Pinpoint the cell where the given text exists, returning its [x, y] midpoint coordinate. 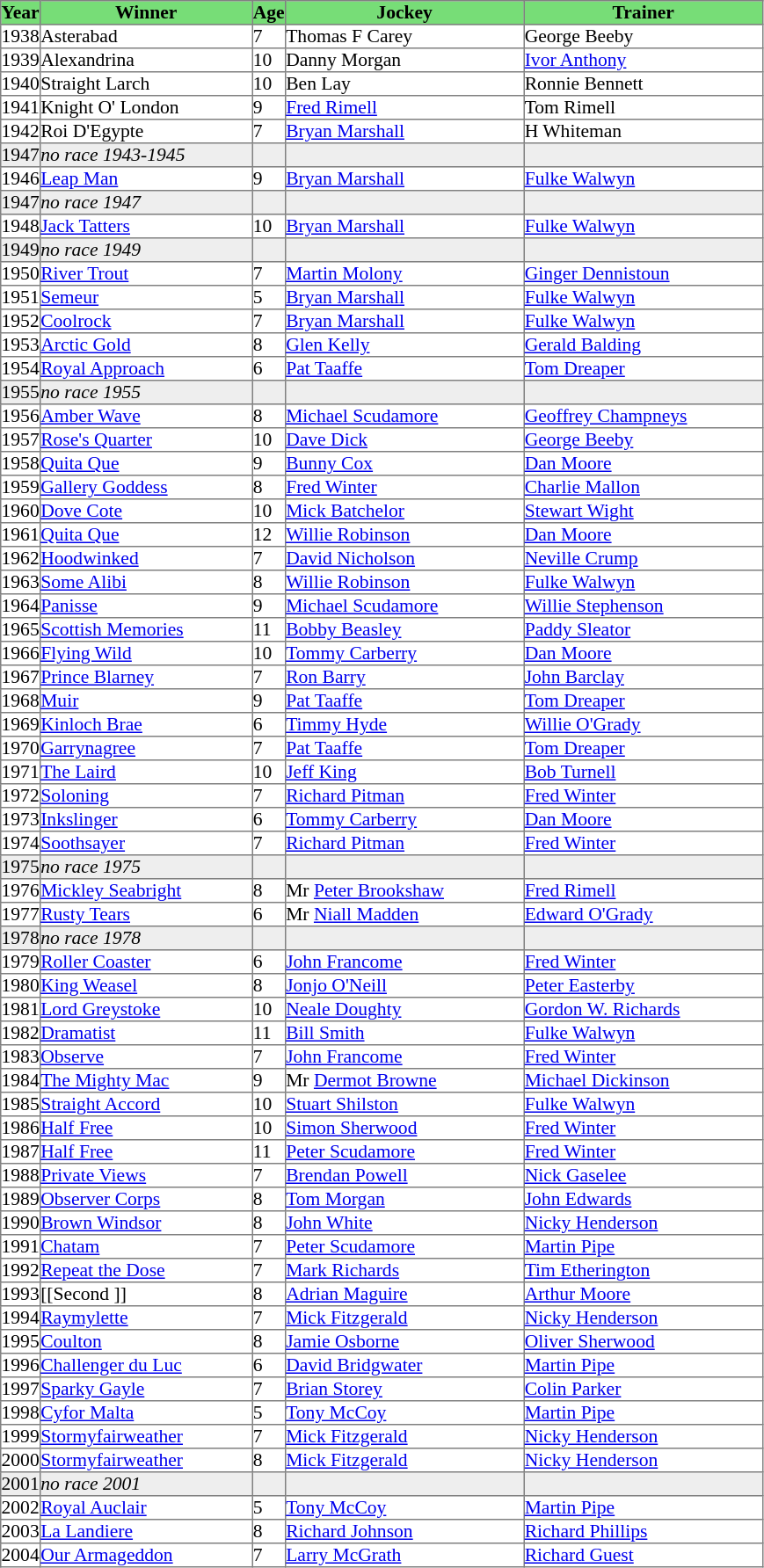
Raymylette [146, 1318]
1940 [21, 84]
no race 1943-1945 [146, 155]
[[Second ]] [146, 1294]
Peter Easterby [644, 986]
1954 [21, 369]
Bunny Cox [404, 464]
Straight Accord [146, 1104]
1950 [21, 274]
1952 [21, 322]
1981 [21, 1009]
Soloning [146, 796]
Winner [146, 12]
1959 [21, 487]
1969 [21, 724]
1972 [21, 796]
no race 1955 [146, 392]
Sparky Gayle [146, 1389]
1974 [21, 844]
Richard Phillips [644, 1531]
Trainer [644, 12]
2001 [21, 1484]
Paddy Sleator [644, 629]
Jonjo O'Neill [404, 986]
Lord Greystoke [146, 1009]
Michael Dickinson [644, 1081]
1993 [21, 1294]
Gordon W. Richards [644, 1009]
Rose's Quarter [146, 439]
Mick Batchelor [404, 512]
John Barclay [644, 677]
Semeur [146, 297]
Prince Blarney [146, 677]
Scottish Memories [146, 629]
Year [21, 12]
Coulton [146, 1341]
1982 [21, 1034]
Jamie Osborne [404, 1341]
Knight O' London [146, 107]
Adrian Maguire [404, 1294]
1967 [21, 677]
1985 [21, 1104]
Willie O'Grady [644, 724]
Danny Morgan [404, 60]
1971 [21, 772]
2004 [21, 1556]
Ronnie Bennett [644, 84]
1964 [21, 606]
Richard Johnson [404, 1531]
1973 [21, 819]
Arthur Moore [644, 1294]
no race 1978 [146, 939]
La Landiere [146, 1531]
H Whiteman [644, 132]
Gerald Balding [644, 345]
1978 [21, 939]
Nick Gaselee [644, 1176]
Arctic Gold [146, 345]
Royal Approach [146, 369]
Kinloch Brae [146, 724]
Our Armageddon [146, 1556]
1963 [21, 582]
Coolrock [146, 322]
David Bridgwater [404, 1366]
Willie Stephenson [644, 606]
2003 [21, 1531]
1999 [21, 1436]
Stuart Shilston [404, 1104]
1941 [21, 107]
1976 [21, 891]
1965 [21, 629]
Larry McGrath [404, 1556]
1968 [21, 701]
1992 [21, 1271]
1994 [21, 1318]
Repeat the Dose [146, 1271]
1948 [21, 227]
2000 [21, 1461]
Charlie Mallon [644, 487]
Muir [146, 701]
Neville Crump [644, 559]
Bob Turnell [644, 772]
1995 [21, 1341]
Cyfor Malta [146, 1413]
1946 [21, 179]
1988 [21, 1176]
1991 [21, 1246]
Chatam [146, 1246]
Bobby Beasley [404, 629]
Roi D'Egypte [146, 132]
Royal Auclair [146, 1508]
The Laird [146, 772]
Panisse [146, 606]
1983 [21, 1056]
Leap Man [146, 179]
1953 [21, 345]
1987 [21, 1151]
Stewart Wight [644, 512]
Brendan Powell [404, 1176]
Soothsayer [146, 844]
no race 1947 [146, 202]
John White [404, 1223]
1975 [21, 867]
Mr Niall Madden [404, 914]
Dramatist [146, 1034]
Timmy Hyde [404, 724]
Tom Morgan [404, 1199]
Challenger du Luc [146, 1366]
1938 [21, 37]
Mr Peter Brookshaw [404, 891]
Jack Tatters [146, 227]
Tom Rimell [644, 107]
River Trout [146, 274]
1958 [21, 464]
2002 [21, 1508]
Brown Windsor [146, 1223]
King Weasel [146, 986]
1942 [21, 132]
Some Alibi [146, 582]
Private Views [146, 1176]
Alexandrina [146, 60]
Mr Dermot Browne [404, 1081]
no race 2001 [146, 1484]
Mark Richards [404, 1271]
Observe [146, 1056]
Ben Lay [404, 84]
Richard Guest [644, 1556]
Dove Cote [146, 512]
Brian Storey [404, 1389]
Roller Coaster [146, 962]
Oliver Sherwood [644, 1341]
1956 [21, 417]
Asterabad [146, 37]
1998 [21, 1413]
no race 1949 [146, 250]
Tim Etherington [644, 1271]
1986 [21, 1129]
Gallery Goddess [146, 487]
1966 [21, 654]
Flying Wild [146, 654]
1960 [21, 512]
Bill Smith [404, 1034]
1951 [21, 297]
1979 [21, 962]
Amber Wave [146, 417]
1961 [21, 534]
Thomas F Carey [404, 37]
Dave Dick [404, 439]
John Edwards [644, 1199]
Colin Parker [644, 1389]
Hoodwinked [146, 559]
Inkslinger [146, 819]
1962 [21, 559]
David Nicholson [404, 559]
1949 [21, 250]
Garrynagree [146, 749]
Rusty Tears [146, 914]
Observer Corps [146, 1199]
Age [269, 12]
1990 [21, 1223]
1955 [21, 392]
Neale Doughty [404, 1009]
Ron Barry [404, 677]
Jeff King [404, 772]
1939 [21, 60]
Edward O'Grady [644, 914]
Geoffrey Champneys [644, 417]
1970 [21, 749]
1984 [21, 1081]
Ivor Anthony [644, 60]
Jockey [404, 12]
1989 [21, 1199]
Mickley Seabright [146, 891]
1980 [21, 986]
no race 1975 [146, 867]
Martin Molony [404, 274]
1977 [21, 914]
1996 [21, 1366]
1957 [21, 439]
1997 [21, 1389]
Straight Larch [146, 84]
Glen Kelly [404, 345]
The Mighty Mac [146, 1081]
12 [269, 534]
Ginger Dennistoun [644, 274]
Simon Sherwood [404, 1129]
